Return (X, Y) of the center of cell containing provided text 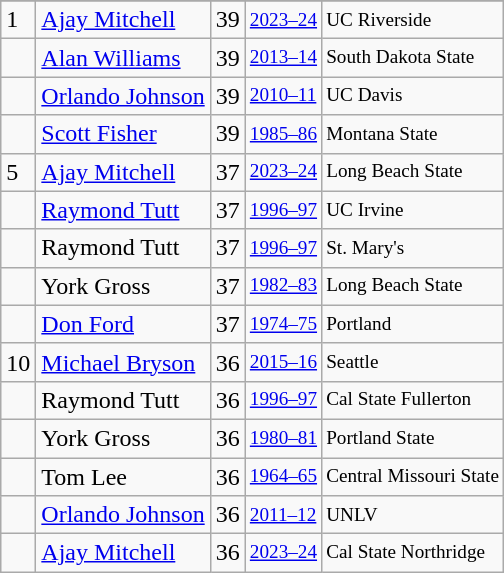
1964–65 (283, 477)
UNLV (413, 515)
Don Ford (123, 324)
1974–75 (283, 324)
Portland (413, 324)
2010–11 (283, 96)
UC Riverside (413, 20)
2013–14 (283, 58)
Montana State (413, 134)
2011–12 (283, 515)
1985–86 (283, 134)
Cal State Fullerton (413, 400)
Cal State Northridge (413, 553)
Tom Lee (123, 477)
Alan Williams (123, 58)
10 (18, 362)
1980–81 (283, 438)
UC Irvine (413, 210)
St. Mary's (413, 248)
Portland State (413, 438)
Scott Fisher (123, 134)
Central Missouri State (413, 477)
Seattle (413, 362)
1982–83 (283, 286)
Michael Bryson (123, 362)
2015–16 (283, 362)
South Dakota State (413, 58)
UC Davis (413, 96)
5 (18, 172)
1 (18, 20)
